Identify which cell holds the provided text, then report its (X, Y) central coordinate. 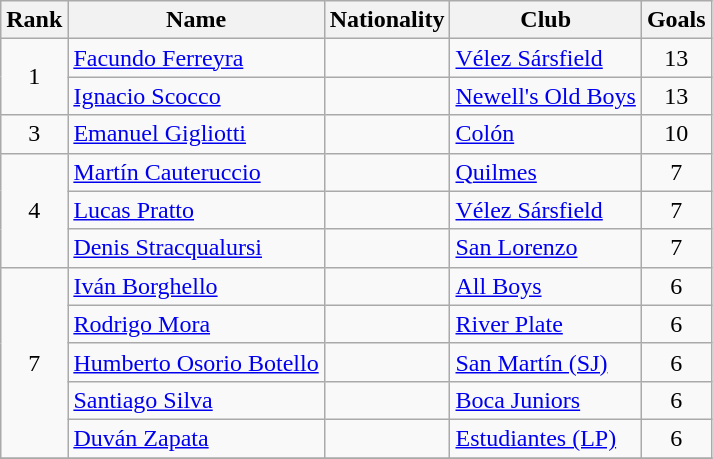
Martín Cauteruccio (196, 172)
Newell's Old Boys (546, 96)
Nationality (387, 20)
Lucas Pratto (196, 210)
Ignacio Scocco (196, 96)
Club (546, 20)
Rodrigo Mora (196, 324)
Denis Stracqualursi (196, 248)
Estudiantes (LP) (546, 438)
Boca Juniors (546, 400)
All Boys (546, 286)
Humberto Osorio Botello (196, 362)
River Plate (546, 324)
Rank (34, 20)
10 (676, 134)
Name (196, 20)
3 (34, 134)
4 (34, 210)
Goals (676, 20)
Emanuel Gigliotti (196, 134)
1 (34, 77)
San Martín (SJ) (546, 362)
Duván Zapata (196, 438)
Iván Borghello (196, 286)
Colón (546, 134)
San Lorenzo (546, 248)
Santiago Silva (196, 400)
Quilmes (546, 172)
Facundo Ferreyra (196, 58)
